Return the [X, Y] coordinate for the center point of the cell that contains the specified text.  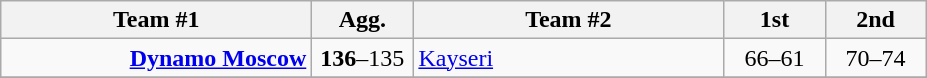
2nd [876, 20]
66–61 [774, 58]
70–74 [876, 58]
Team #1 [156, 20]
Kayseri [568, 58]
Agg. [362, 20]
Team #2 [568, 20]
1st [774, 20]
Dynamo Moscow [156, 58]
136–135 [362, 58]
